Find where the given text appears and provide that cell's center as [X, Y] coordinate. 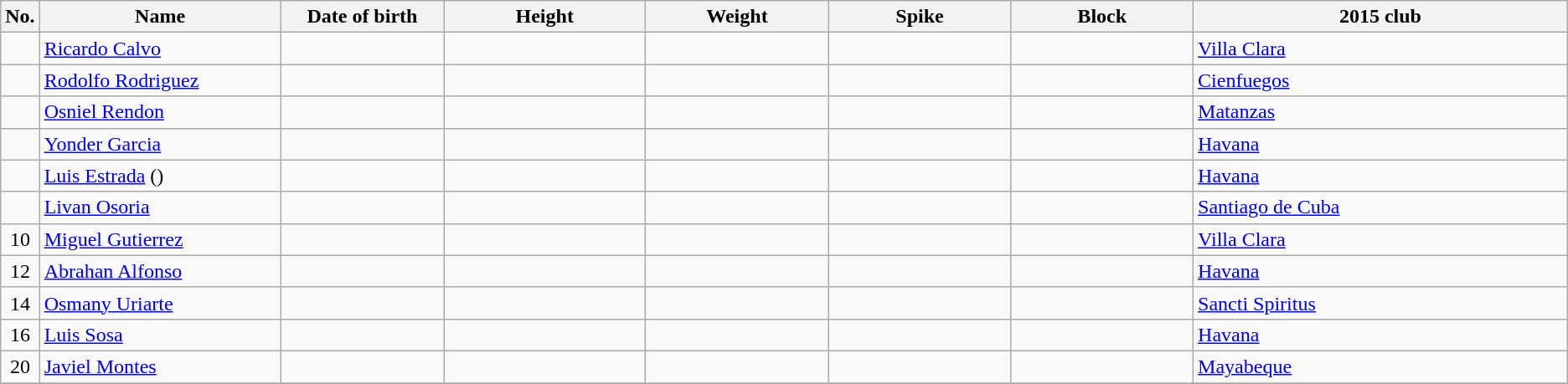
Mayabeque [1380, 366]
Yonder Garcia [160, 144]
Weight [737, 17]
Livan Osoria [160, 207]
Matanzas [1380, 112]
2015 club [1380, 17]
Santiago de Cuba [1380, 207]
10 [20, 239]
Sancti Spiritus [1380, 303]
Cienfuegos [1380, 80]
12 [20, 271]
Name [160, 17]
Date of birth [362, 17]
16 [20, 335]
Rodolfo Rodriguez [160, 80]
Miguel Gutierrez [160, 239]
20 [20, 366]
Spike [920, 17]
Abrahan Alfonso [160, 271]
Javiel Montes [160, 366]
Height [544, 17]
No. [20, 17]
Ricardo Calvo [160, 49]
Luis Sosa [160, 335]
14 [20, 303]
Osniel Rendon [160, 112]
Luis Estrada () [160, 176]
Block [1102, 17]
Osmany Uriarte [160, 303]
